From the cell containing the given text, extract its center point as (x, y) coordinate. 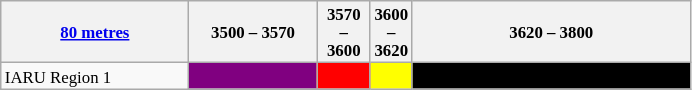
3620 – 3800 (551, 32)
3570 – 3600 (344, 32)
3600 – 3620 (391, 32)
80 metres (95, 32)
3500 – 3570 (253, 32)
IARU Region 1 (95, 76)
